For the text-containing cell, return its midpoint in [x, y] coordinate format. 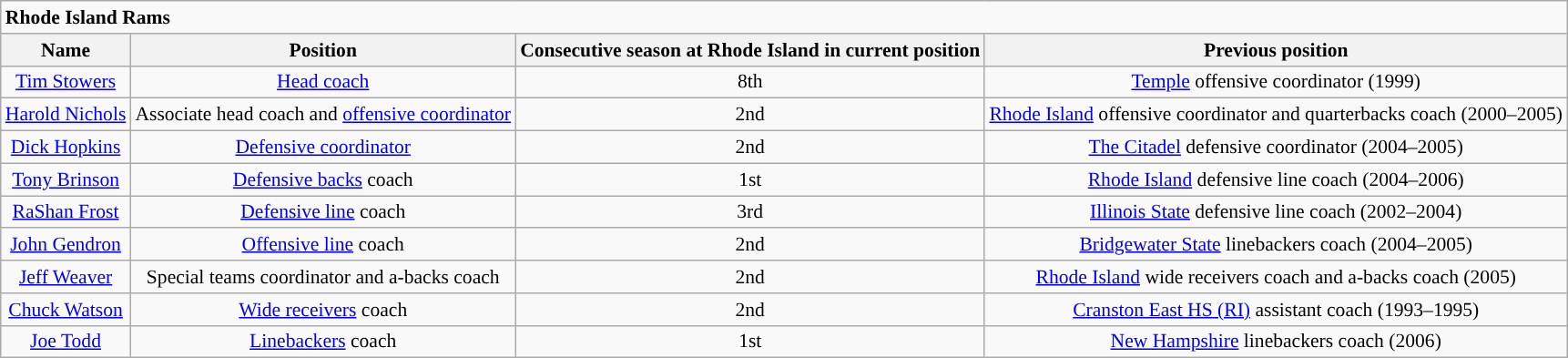
Offensive line coach [322, 245]
Consecutive season at Rhode Island in current position [750, 50]
Rhode Island Rams [784, 17]
The Citadel defensive coordinator (2004–2005) [1276, 148]
Associate head coach and offensive coordinator [322, 115]
RaShan Frost [66, 212]
Previous position [1276, 50]
Rhode Island wide receivers coach and a-backs coach (2005) [1276, 277]
Rhode Island defensive line coach (2004–2006) [1276, 179]
8th [750, 82]
Position [322, 50]
Jeff Weaver [66, 277]
Defensive line coach [322, 212]
Defensive backs coach [322, 179]
Illinois State defensive line coach (2002–2004) [1276, 212]
Wide receivers coach [322, 310]
Tim Stowers [66, 82]
Tony Brinson [66, 179]
Joe Todd [66, 342]
Bridgewater State linebackers coach (2004–2005) [1276, 245]
Special teams coordinator and a-backs coach [322, 277]
Cranston East HS (RI) assistant coach (1993–1995) [1276, 310]
Harold Nichols [66, 115]
Defensive coordinator [322, 148]
Head coach [322, 82]
John Gendron [66, 245]
Temple offensive coordinator (1999) [1276, 82]
Name [66, 50]
Dick Hopkins [66, 148]
3rd [750, 212]
Chuck Watson [66, 310]
New Hampshire linebackers coach (2006) [1276, 342]
Rhode Island offensive coordinator and quarterbacks coach (2000–2005) [1276, 115]
Linebackers coach [322, 342]
